Locate the cell with the specified text and output its (x, y) center coordinate. 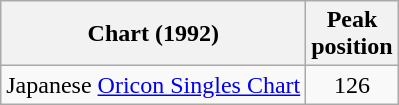
Chart (1992) (154, 34)
Japanese Oricon Singles Chart (154, 85)
Peakposition (352, 34)
126 (352, 85)
